Return the (x, y) coordinate for the center point of the cell that contains the specified text.  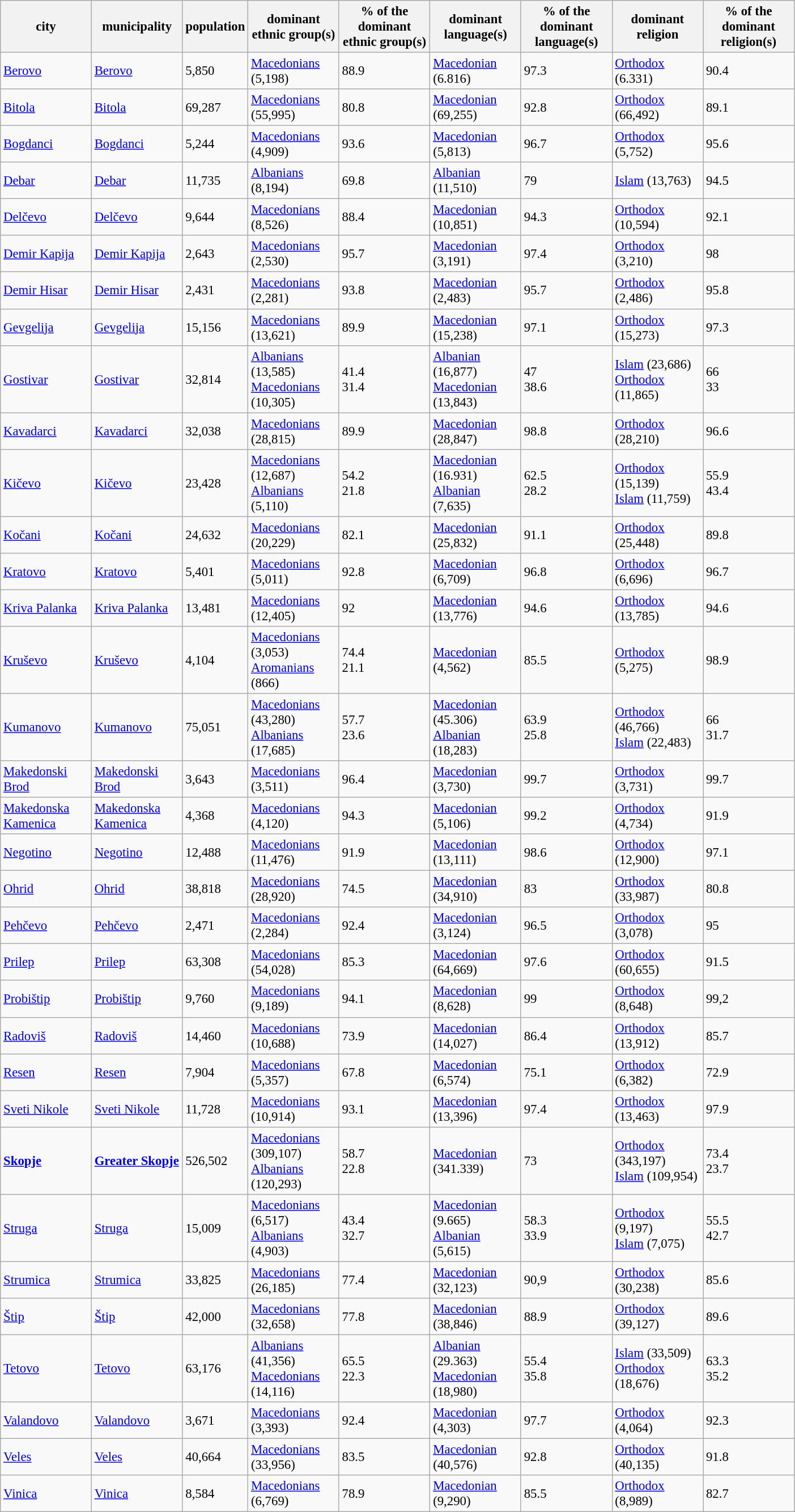
Macedonian (13,396) (476, 1109)
Macedonians (43,280)Albanians (17,685) (294, 727)
74.4 21.1 (384, 660)
Macedonians (6,517)Albanians (4,903) (294, 1228)
Macedonian (3,191) (476, 254)
Albanians (41,356)Macedonians (14,116) (294, 1369)
41.431.4 (384, 379)
Macedonian (341.339) (476, 1161)
86.4 (567, 1035)
Macedonian (4,562) (476, 660)
63,308 (215, 963)
12,488 (215, 853)
55.943.4 (749, 483)
Macedonians (5,198) (294, 71)
98 (749, 254)
Macedonian (14,027) (476, 1035)
43.432.7 (384, 1228)
Orthodox (6.331) (657, 71)
Orthodox (10,594) (657, 218)
4738.6 (567, 379)
Albanian (11,510) (476, 180)
Macedonian (34,910) (476, 889)
Macedonians (3,511) (294, 779)
Orthodox (15,273) (657, 328)
62.528.2 (567, 483)
3,643 (215, 779)
5,401 (215, 571)
Macedonians (11,476) (294, 853)
38,818 (215, 889)
Orthodox (46,766)Islam (22,483) (657, 727)
Macedonian (15,238) (476, 328)
93.6 (384, 144)
15,009 (215, 1228)
24,632 (215, 535)
Orthodox (13,912) (657, 1035)
11,728 (215, 1109)
Orthodox (3,078) (657, 925)
Macedonians (9,189) (294, 999)
municipality (137, 27)
Orthodox (2,486) (657, 290)
73.9 (384, 1035)
Orthodox (60,655) (657, 963)
Macedonians (13,621) (294, 328)
95.6 (749, 144)
32,814 (215, 379)
32,038 (215, 431)
Skopje (46, 1161)
33,825 (215, 1280)
2,643 (215, 254)
58.333.9 (567, 1228)
73.423.7 (749, 1161)
Islam (13,763) (657, 180)
Macedonian (38,846) (476, 1316)
dominant ethnic group(s) (294, 27)
74.5 (384, 889)
78.9 (384, 1493)
97.7 (567, 1421)
96.6 (749, 431)
Orthodox (3,731) (657, 779)
% of the dominant ethnic group(s) (384, 27)
72.9 (749, 1073)
Macedonian (9.665)Albanian (5,615) (476, 1228)
5,850 (215, 71)
Orthodox (39,127) (657, 1316)
63.335.2 (749, 1369)
94.1 (384, 999)
83.5 (384, 1457)
Orthodox (25,448) (657, 535)
Orthodox (66,492) (657, 108)
55.542.7 (749, 1228)
8,584 (215, 1493)
99,2 (749, 999)
9,760 (215, 999)
89.8 (749, 535)
Macedonians (54,028) (294, 963)
92 (384, 608)
Macedonians (4,909) (294, 144)
Macedonians (4,120) (294, 816)
4,104 (215, 660)
Orthodox (8,648) (657, 999)
85.6 (749, 1280)
Orthodox (13,785) (657, 608)
75,051 (215, 727)
Orthodox (12,900) (657, 853)
Macedonian (69,255) (476, 108)
Macedonians (3,393) (294, 1421)
40,664 (215, 1457)
Macedonians (26,185) (294, 1280)
Orthodox (8,989) (657, 1493)
Macedonian (4,303) (476, 1421)
Macedonians (28,920) (294, 889)
77.8 (384, 1316)
Macedonian (13,776) (476, 608)
96.4 (384, 779)
Islam (23,686)Orthodox (11,865) (657, 379)
3,671 (215, 1421)
Macedonians (8,526) (294, 218)
85.3 (384, 963)
Macedonians (2,284) (294, 925)
Islam (33,509)Orthodox (18,676) (657, 1369)
73 (567, 1161)
dominant religion (657, 27)
77.4 (384, 1280)
11,735 (215, 180)
% of the dominant religion(s) (749, 27)
Macedonians (2,281) (294, 290)
Macedonian (13,111) (476, 853)
Macedonians (10,914) (294, 1109)
Orthodox (6,382) (657, 1073)
4,368 (215, 816)
88.4 (384, 218)
63,176 (215, 1369)
Macedonian (6,709) (476, 571)
Orthodox (5,275) (657, 660)
Orthodox (4,734) (657, 816)
Macedonians (309,107)Albanians (120,293) (294, 1161)
92.1 (749, 218)
99 (567, 999)
82.7 (749, 1493)
Orthodox (3,210) (657, 254)
Macedonian (16.931)Albanian (7,635) (476, 483)
2,471 (215, 925)
94.5 (749, 180)
Orthodox (30,238) (657, 1280)
Albanians (8,194) (294, 180)
city (46, 27)
7,904 (215, 1073)
Orthodox (6,696) (657, 571)
526,502 (215, 1161)
Orthodox (40,135) (657, 1457)
42,000 (215, 1316)
Orthodox (28,210) (657, 431)
65.522.3 (384, 1369)
82.1 (384, 535)
69.8 (384, 180)
91.8 (749, 1457)
Macedonians (28,815) (294, 431)
90.4 (749, 71)
Macedonian (64,669) (476, 963)
79 (567, 180)
15,156 (215, 328)
Orthodox (9,197)Islam (7,075) (657, 1228)
Macedonian (8,628) (476, 999)
Macedonians (5,357) (294, 1073)
55.435.8 (567, 1369)
Orthodox (15,139)Islam (11,759) (657, 483)
Macedonian (5,813) (476, 144)
Macedonians (55,995) (294, 108)
63.925.8 (567, 727)
6631.7 (749, 727)
Macedonian (6,574) (476, 1073)
92.3 (749, 1421)
Macedonians (6,769) (294, 1493)
Macedonian (28,847) (476, 431)
98.6 (567, 853)
Macedonians (3,053)Aromanians (866) (294, 660)
98.9 (749, 660)
99.2 (567, 816)
13,481 (215, 608)
75.1 (567, 1073)
Macedonians (5,011) (294, 571)
54.221.8 (384, 483)
Orthodox (4,064) (657, 1421)
population (215, 27)
Orthodox (13,463) (657, 1109)
Macedonians (12,405) (294, 608)
2,431 (215, 290)
14,460 (215, 1035)
96.8 (567, 571)
Macedonians (32,658) (294, 1316)
Macedonians (33,956) (294, 1457)
5,244 (215, 144)
Macedonian (3,730) (476, 779)
23,428 (215, 483)
91.1 (567, 535)
6633 (749, 379)
Orthodox (343,197)Islam (109,954) (657, 1161)
dominant language(s) (476, 27)
97.6 (567, 963)
% of the dominant language(s) (567, 27)
Macedonian (32,123) (476, 1280)
Greater Skopje (137, 1161)
Macedonian (6.816) (476, 71)
Macedonian (2,483) (476, 290)
93.1 (384, 1109)
95.8 (749, 290)
91.5 (749, 963)
Albanian (16,877)Macedonian (13,843) (476, 379)
93.8 (384, 290)
58.722.8 (384, 1161)
Macedonian (10,851) (476, 218)
Macedonians (20,229) (294, 535)
69,287 (215, 108)
Orthodox (5,752) (657, 144)
98.8 (567, 431)
96.5 (567, 925)
Orthodox (33,987) (657, 889)
67.8 (384, 1073)
Macedonian (5,106) (476, 816)
57.723.6 (384, 727)
Macedonian (3,124) (476, 925)
Albanian (29.363)Macedonian (18,980) (476, 1369)
95 (749, 925)
97.9 (749, 1109)
89.1 (749, 108)
83 (567, 889)
Macedonians (10,688) (294, 1035)
85.7 (749, 1035)
Macedonian (40,576) (476, 1457)
Macedonians (12,687)Albanians (5,110) (294, 483)
89.6 (749, 1316)
Macedonian (25,832) (476, 535)
Macedonian (9,290) (476, 1493)
Albanians (13,585)Macedonians (10,305) (294, 379)
Macedonians (2,530) (294, 254)
9,644 (215, 218)
90,9 (567, 1280)
Macedonian (45.306)Albanian (18,283) (476, 727)
